Find where the given text appears and provide that cell's center as [x, y] coordinate. 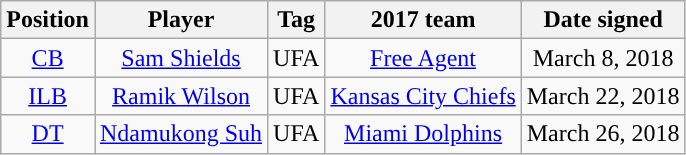
Miami Dolphins [423, 134]
March 8, 2018 [603, 58]
Position [48, 20]
ILB [48, 96]
Tag [296, 20]
2017 team [423, 20]
Player [180, 20]
Kansas City Chiefs [423, 96]
Ndamukong Suh [180, 134]
Sam Shields [180, 58]
Ramik Wilson [180, 96]
March 22, 2018 [603, 96]
Free Agent [423, 58]
DT [48, 134]
March 26, 2018 [603, 134]
CB [48, 58]
Date signed [603, 20]
